Output the (x, y) coordinate of the center of the cell containing the given text.  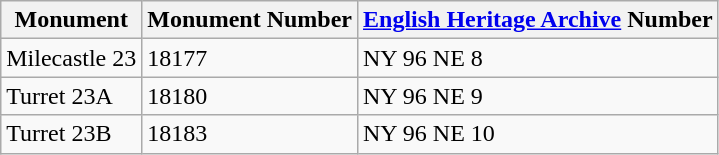
18183 (250, 134)
Turret 23B (72, 134)
Monument (72, 20)
18177 (250, 58)
Monument Number (250, 20)
NY 96 NE 10 (538, 134)
NY 96 NE 9 (538, 96)
18180 (250, 96)
Turret 23A (72, 96)
NY 96 NE 8 (538, 58)
Milecastle 23 (72, 58)
English Heritage Archive Number (538, 20)
